Find where the given text appears and provide that cell's center as (X, Y) coordinate. 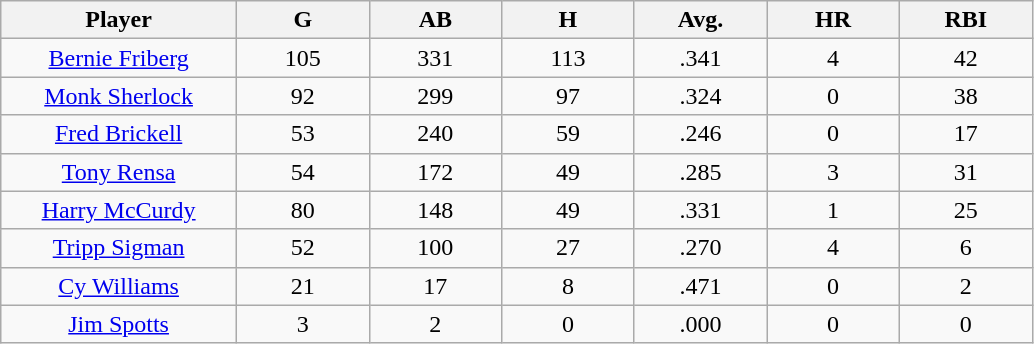
G (302, 20)
31 (966, 172)
1 (834, 210)
27 (568, 248)
105 (302, 58)
172 (436, 172)
Fred Brickell (119, 134)
.246 (700, 134)
Bernie Friberg (119, 58)
148 (436, 210)
Monk Sherlock (119, 96)
.270 (700, 248)
Player (119, 20)
113 (568, 58)
.471 (700, 286)
Harry McCurdy (119, 210)
240 (436, 134)
59 (568, 134)
Avg. (700, 20)
AB (436, 20)
Tony Rensa (119, 172)
42 (966, 58)
52 (302, 248)
8 (568, 286)
80 (302, 210)
HR (834, 20)
97 (568, 96)
Tripp Sigman (119, 248)
21 (302, 286)
.000 (700, 324)
.324 (700, 96)
54 (302, 172)
.331 (700, 210)
.341 (700, 58)
331 (436, 58)
100 (436, 248)
6 (966, 248)
.285 (700, 172)
299 (436, 96)
38 (966, 96)
RBI (966, 20)
Jim Spotts (119, 324)
53 (302, 134)
25 (966, 210)
H (568, 20)
92 (302, 96)
Cy Williams (119, 286)
